Detect which cell encompasses the target text, then output its (X, Y) center coordinate. 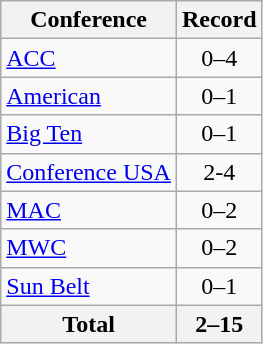
MWC (89, 248)
Big Ten (89, 134)
Conference USA (89, 172)
MAC (89, 210)
Record (219, 20)
2-4 (219, 172)
Total (89, 324)
0–4 (219, 58)
2–15 (219, 324)
Sun Belt (89, 286)
Conference (89, 20)
ACC (89, 58)
American (89, 96)
